Identify which cell holds the provided text, then report its [X, Y] central coordinate. 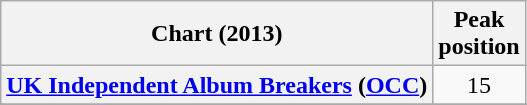
15 [479, 85]
UK Independent Album Breakers (OCC) [217, 85]
Chart (2013) [217, 34]
Peakposition [479, 34]
